Capture the cell that displays the provided text and extract its (x, y) central coordinate. 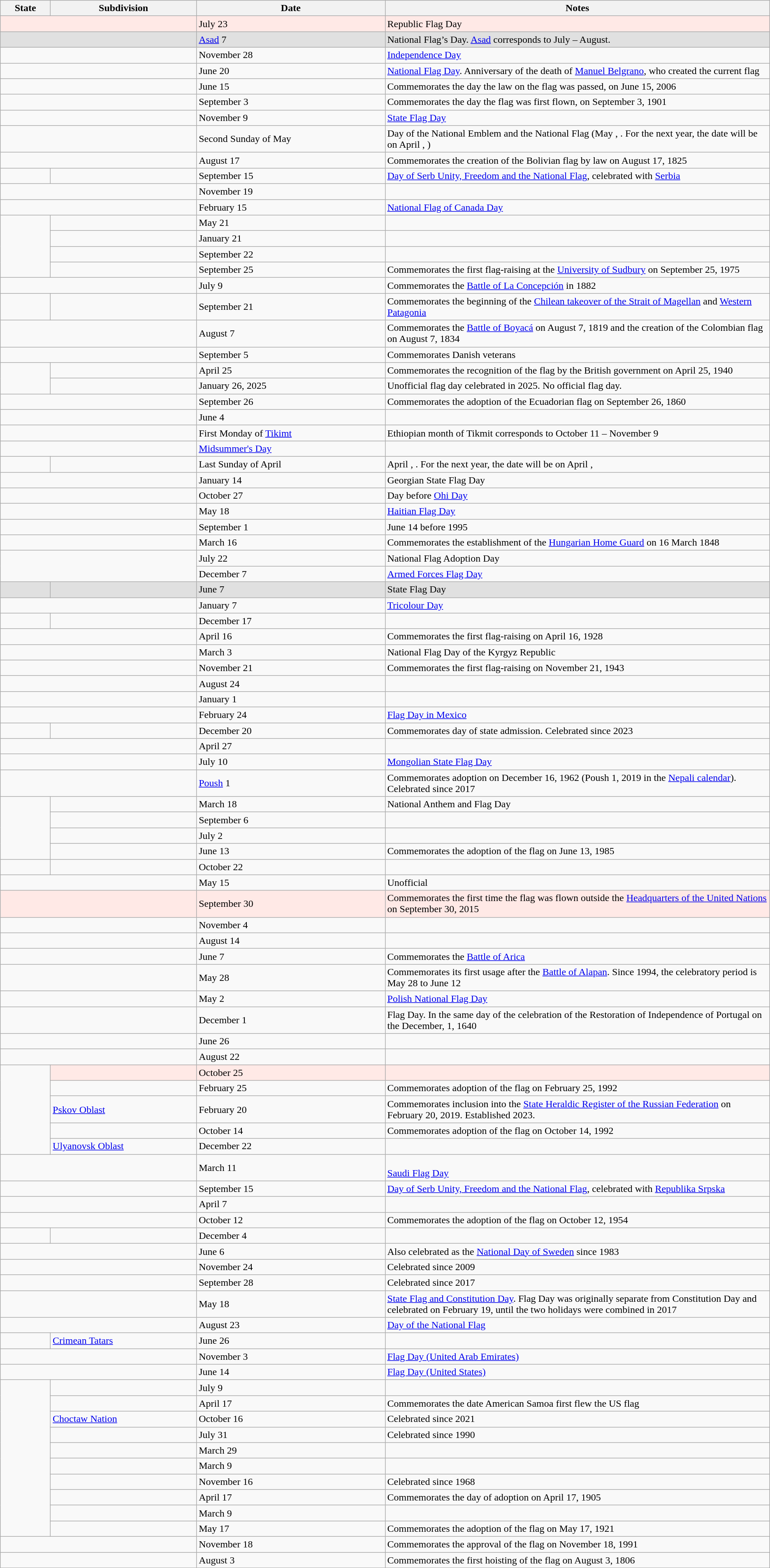
Day of the National Flag (577, 1325)
June 13 (291, 851)
November 18 (291, 1544)
April , . For the next year, the date will be on April , (577, 464)
Commemorates the day the flag was first flown, on September 3, 1901 (577, 102)
State (26, 8)
November 28 (291, 55)
Polish National Flag Day (577, 999)
June 6 (291, 1251)
Commemorates the adoption of the flag on June 13, 1985 (577, 851)
February 20 (291, 1109)
Flag Day (United Arab Emirates) (577, 1357)
November 3 (291, 1357)
October 27 (291, 496)
Day of the National Emblem and the National Flag (May , . For the next year, the date will be on April , ) (577, 139)
February 24 (291, 715)
November 9 (291, 118)
December 7 (291, 574)
February 15 (291, 207)
November 4 (291, 925)
Commemorates the date American Samoa first flew the US flag (577, 1403)
Tricolour Day (577, 605)
Commemorates the first time the flag was flown outside the Headquarters of the United Nations on September 30, 2015 (577, 904)
October 22 (291, 867)
November 19 (291, 191)
April 25 (291, 370)
Commemorates the adoption of the Ecuadorian flag on September 26, 1860 (577, 402)
May 15 (291, 883)
Commemorates the first hoisting of the flag on August 3, 1806 (577, 1560)
March 29 (291, 1450)
October 12 (291, 1220)
December 1 (291, 1020)
April 27 (291, 746)
December 22 (291, 1146)
December 20 (291, 730)
Commemorates the day the law on the flag was passed, on June 15, 2006 (577, 86)
September 30 (291, 904)
Celebrated since 1990 (577, 1435)
June 14 (291, 1372)
Notes (577, 8)
Commemorates the recognition of the flag by the British government on April 25, 1940 (577, 370)
August 23 (291, 1325)
Mongolian State Flag Day (577, 762)
Georgian State Flag Day (577, 480)
April 16 (291, 636)
Commemorates inclusion into the State Heraldic Register of the Russian Federation on February 20, 2019. Established 2023. (577, 1109)
March 16 (291, 543)
Commemorates the Battle of Boyacá on August 7, 1819 and the creation of the Colombian flag on August 7, 1834 (577, 333)
Commemorates the day of adoption on April 17, 1905 (577, 1497)
May 2 (291, 999)
National Flag’s Day. Asad corresponds to July – August. (577, 39)
September 26 (291, 402)
Ethiopian month of Tikmit corresponds to October 11 – November 9 (577, 433)
Last Sunday of April (291, 464)
National Flag of Canada Day (577, 207)
November 16 (291, 1482)
Armed Forces Flag Day (577, 574)
Unofficial (577, 883)
June 14 before 1995 (577, 527)
January 26, 2025 (291, 386)
Choctaw Nation (123, 1419)
Date (291, 8)
September 1 (291, 527)
May 21 (291, 223)
Celebrated since 1968 (577, 1482)
October 25 (291, 1073)
Also celebrated as the National Day of Sweden since 1983 (577, 1251)
March 11 (291, 1168)
September 28 (291, 1282)
June 20 (291, 71)
October 14 (291, 1131)
First Monday of Tikimt (291, 433)
August 7 (291, 333)
Commemorates the Battle of La Concepción in 1882 (577, 286)
Unofficial flag day celebrated in 2025. No official flag day. (577, 386)
National Flag Day of the Kyrgyz Republic (577, 652)
July 23 (291, 24)
Commemorates the first flag-raising on November 21, 1943 (577, 668)
Republic Flag Day (577, 24)
August 3 (291, 1560)
January 1 (291, 699)
Asad 7 (291, 39)
Commemorates the creation of the Bolivian flag by law on August 17, 1825 (577, 160)
Day of Serb Unity, Freedom and the National Flag, celebrated with Serbia (577, 176)
Commemorates day of state admission. Celebrated since 2023 (577, 730)
February 25 (291, 1088)
Commemorates the first flag-raising at the University of Sudbury on September 25, 1975 (577, 270)
Commemorates its first usage after the Battle of Alapan. Since 1994, the celebratory period is May 28 to June 12 (577, 978)
Commemorates adoption of the flag on February 25, 1992 (577, 1088)
January 21 (291, 239)
Commemorates the beginning of the Chilean takeover of the Strait of Magellan and Western Patagonia (577, 307)
November 21 (291, 668)
Commemorates the establishment of the Hungarian Home Guard on 16 March 1848 (577, 543)
Celebrated since 2021 (577, 1419)
July 2 (291, 836)
Day of Serb Unity, Freedom and the National Flag, celebrated with Republika Srpska (577, 1189)
Celebrated since 2017 (577, 1282)
July 10 (291, 762)
Commemorates the first flag-raising on April 16, 1928 (577, 636)
September 21 (291, 307)
Day before Ohi Day (577, 496)
December 4 (291, 1236)
Flag Day (United States) (577, 1372)
Commemorates the adoption of the flag on October 12, 1954 (577, 1220)
September 5 (291, 355)
July 31 (291, 1435)
Independence Day (577, 55)
Commemorates the approval of the flag on November 18, 1991 (577, 1544)
Poush 1 (291, 783)
July 22 (291, 558)
Ulyanovsk Oblast (123, 1146)
September 22 (291, 254)
Commemorates adoption of the flag on October 14, 1992 (577, 1131)
June 4 (291, 417)
Midsummer's Day (291, 448)
Subdivision (123, 8)
March 3 (291, 652)
National Flag Day. Anniversary of the death of Manuel Belgrano, who created the current flag (577, 71)
August 24 (291, 683)
August 22 (291, 1057)
Haitian Flag Day (577, 511)
September 6 (291, 820)
May 28 (291, 978)
Second Sunday of May (291, 139)
May 17 (291, 1529)
September 25 (291, 270)
National Anthem and Flag Day (577, 804)
Saudi Flag Day (577, 1168)
Commemorates the Battle of Arica (577, 956)
Crimean Tatars (123, 1341)
June 15 (291, 86)
September 3 (291, 102)
August 14 (291, 941)
January 7 (291, 605)
January 14 (291, 480)
October 16 (291, 1419)
Commemorates adoption on December 16, 1962 (Poush 1, 2019 in the Nepali calendar). Celebrated since 2017 (577, 783)
Pskov Oblast (123, 1109)
Commemorates the adoption of the flag on May 17, 1921 (577, 1529)
Flag Day. In the same day of the celebration of the Restoration of Independence of Portugal on the December, 1, 1640 (577, 1020)
November 24 (291, 1267)
Commemorates Danish veterans (577, 355)
National Flag Adoption Day (577, 558)
August 17 (291, 160)
March 18 (291, 804)
Celebrated since 2009 (577, 1267)
Flag Day in Mexico (577, 715)
December 17 (291, 621)
April 7 (291, 1204)
